Return the (x, y) coordinate for the center point of the cell that contains the specified text.  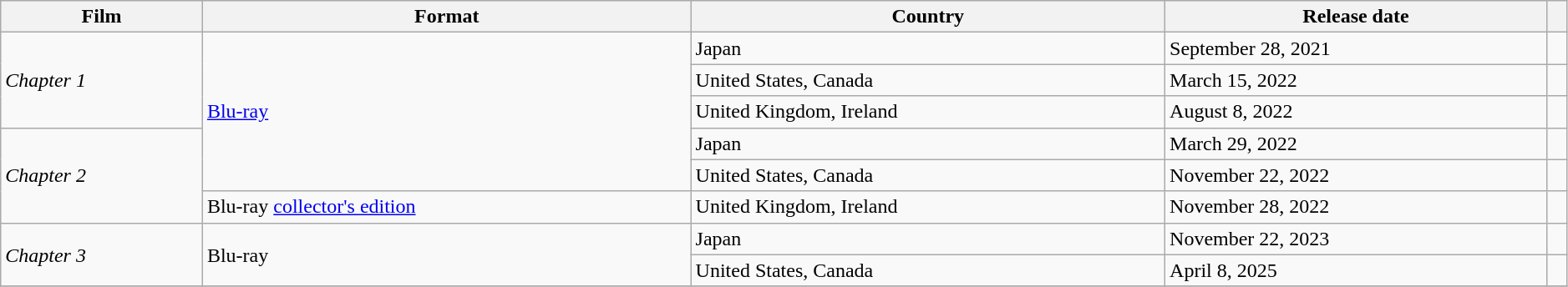
September 28, 2021 (1357, 48)
Chapter 2 (102, 175)
Release date (1357, 17)
April 8, 2025 (1357, 270)
Chapter 1 (102, 80)
Film (102, 17)
November 22, 2023 (1357, 239)
March 29, 2022 (1357, 143)
August 8, 2022 (1357, 112)
March 15, 2022 (1357, 80)
Format (446, 17)
Blu-ray collector's edition (446, 207)
Country (927, 17)
Chapter 3 (102, 254)
November 22, 2022 (1357, 175)
November 28, 2022 (1357, 207)
